Find where the given text appears and provide that cell's center as [x, y] coordinate. 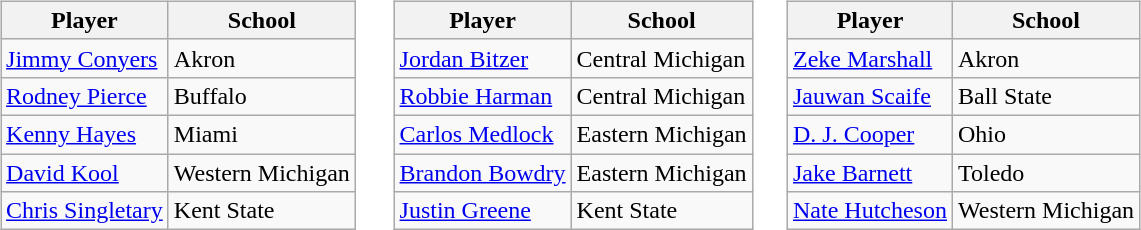
Robbie Harman [482, 96]
Jauwan Scaife [870, 96]
Toledo [1046, 173]
Jake Barnett [870, 173]
Jimmy Conyers [85, 58]
Miami [262, 134]
Rodney Pierce [85, 96]
Kenny Hayes [85, 134]
Ohio [1046, 134]
Zeke Marshall [870, 58]
Carlos Medlock [482, 134]
Jordan Bitzer [482, 58]
Justin Greene [482, 211]
Buffalo [262, 96]
David Kool [85, 173]
Brandon Bowdry [482, 173]
D. J. Cooper [870, 134]
Nate Hutcheson [870, 211]
Chris Singletary [85, 211]
Ball State [1046, 96]
